Find where the given text appears and provide that cell's center as [X, Y] coordinate. 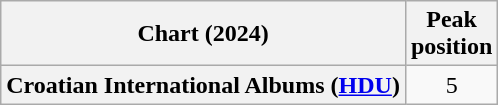
Croatian International Albums (HDU) [204, 85]
5 [451, 85]
Peakposition [451, 34]
Chart (2024) [204, 34]
